Return (X, Y) of the center of cell containing provided text 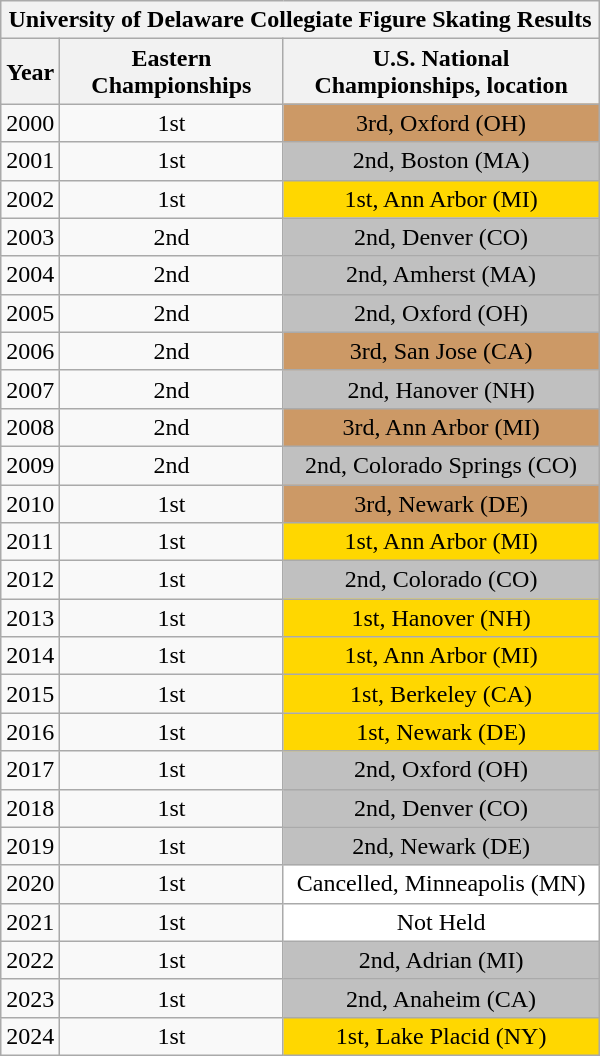
University of Delaware Collegiate Figure Skating Results (300, 20)
3rd, Ann Arbor (MI) (441, 427)
Cancelled, Minneapolis (MN) (441, 884)
2nd, Newark (DE) (441, 846)
Year (30, 72)
3rd, Oxford (OH) (441, 123)
2017 (30, 770)
1st, Newark (DE) (441, 732)
2009 (30, 465)
2012 (30, 580)
3rd, San Jose (CA) (441, 351)
2000 (30, 123)
2021 (30, 922)
2019 (30, 846)
2001 (30, 161)
2nd, Colorado (CO) (441, 580)
2010 (30, 503)
U.S. National Championships, location (441, 72)
2016 (30, 732)
Eastern Championships (172, 72)
2014 (30, 656)
2nd, Colorado Springs (CO) (441, 465)
1st, Berkeley (CA) (441, 694)
2013 (30, 618)
2nd, Anaheim (CA) (441, 998)
2nd, Hanover (NH) (441, 389)
2005 (30, 313)
2020 (30, 884)
2024 (30, 1036)
2003 (30, 237)
2008 (30, 427)
3rd, Newark (DE) (441, 503)
2006 (30, 351)
2nd, Boston (MA) (441, 161)
2nd, Amherst (MA) (441, 275)
1st, Lake Placid (NY) (441, 1036)
2nd, Adrian (MI) (441, 960)
2023 (30, 998)
1st, Hanover (NH) (441, 618)
2007 (30, 389)
2022 (30, 960)
2011 (30, 542)
2002 (30, 199)
2018 (30, 808)
2004 (30, 275)
2015 (30, 694)
Not Held (441, 922)
